Search for the cell housing the specified text and yield its (X, Y) center coordinate. 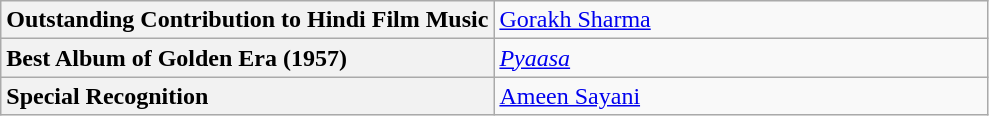
Gorakh Sharma (740, 20)
Ameen Sayani (740, 96)
Pyaasa (740, 58)
Special Recognition (248, 96)
Outstanding Contribution to Hindi Film Music (248, 20)
Best Album of Golden Era (1957) (248, 58)
